Search for the cell housing the specified text and yield its (x, y) center coordinate. 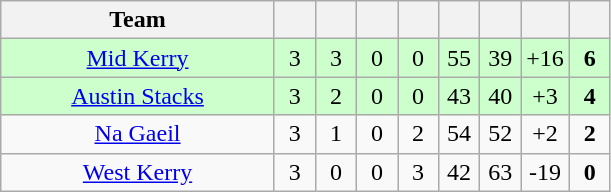
55 (460, 58)
+2 (546, 134)
Mid Kerry (138, 58)
54 (460, 134)
4 (590, 96)
Austin Stacks (138, 96)
West Kerry (138, 172)
+3 (546, 96)
Team (138, 20)
63 (500, 172)
6 (590, 58)
43 (460, 96)
1 (336, 134)
42 (460, 172)
+16 (546, 58)
39 (500, 58)
52 (500, 134)
40 (500, 96)
Na Gaeil (138, 134)
-19 (546, 172)
